Locate the cell with the specified text and output its (x, y) center coordinate. 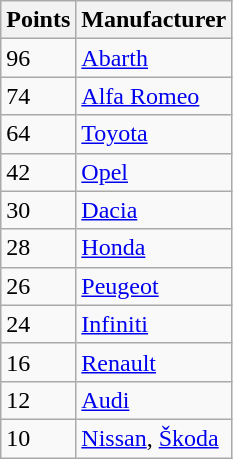
30 (38, 210)
Toyota (154, 134)
Manufacturer (154, 20)
Alfa Romeo (154, 96)
64 (38, 134)
24 (38, 324)
74 (38, 96)
12 (38, 400)
Infiniti (154, 324)
42 (38, 172)
Abarth (154, 58)
96 (38, 58)
10 (38, 438)
Audi (154, 400)
Opel (154, 172)
Renault (154, 362)
Dacia (154, 210)
28 (38, 248)
16 (38, 362)
Peugeot (154, 286)
Nissan, Škoda (154, 438)
26 (38, 286)
Points (38, 20)
Honda (154, 248)
